From the cell containing the given text, extract its center point as [x, y] coordinate. 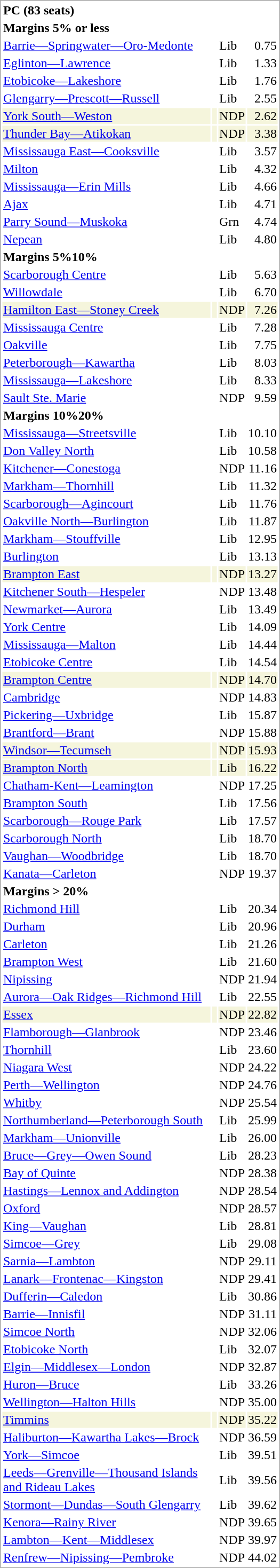
4.71 [262, 204]
1.76 [262, 81]
Windsor—Tecumseh [106, 750]
Brampton West [106, 962]
Mississauga—Malton [106, 644]
Willowdale [106, 292]
York—Simcoe [106, 1455]
Mississauga—Streetsville [106, 433]
3.38 [262, 134]
Northumberland—Peterborough South [106, 1121]
26.00 [262, 1138]
7.28 [262, 327]
Bay of Quinte [106, 1173]
15.88 [262, 733]
36.59 [262, 1438]
4.80 [262, 240]
11.32 [262, 486]
Mississauga—Erin Mills [106, 186]
Scarborough Centre [106, 275]
39.51 [262, 1455]
19.37 [262, 874]
Hamilton East—Stoney Creek [106, 310]
28.23 [262, 1156]
Oakville [106, 345]
11.87 [262, 522]
Niagara West [106, 1067]
23.46 [262, 1032]
2.62 [262, 116]
Brampton South [106, 803]
Mississauga East—Cooksville [106, 151]
Ajax [106, 204]
14.83 [262, 698]
Kenora—Rainy River [106, 1522]
4.32 [262, 169]
Kanata—Carleton [106, 874]
Barrie—Springwater—Oro-Medonte [106, 45]
Parry Sound—Muskoka [106, 222]
Essex [106, 1015]
10.10 [262, 433]
11.76 [262, 503]
21.60 [262, 962]
20.96 [262, 926]
7.75 [262, 345]
Wellington—Halton Hills [106, 1402]
14.44 [262, 644]
Markham—Thornhill [106, 486]
Lambton—Kent—Middlesex [106, 1540]
39.65 [262, 1522]
Brampton North [106, 768]
Thunder Bay—Atikokan [106, 134]
25.99 [262, 1121]
Simcoe—Grey [106, 1243]
28.54 [262, 1191]
Scarborough—Rouge Park [106, 821]
29.11 [262, 1262]
4.74 [262, 222]
2.55 [262, 99]
Vaughan—Woodbridge [106, 856]
14.70 [262, 680]
24.76 [262, 1085]
25.54 [262, 1102]
Oakville North—Burlington [106, 522]
York Centre [106, 627]
Hastings—Lennox and Addington [106, 1191]
35.00 [262, 1402]
22.82 [262, 1015]
Pickering—Uxbridge [106, 715]
32.06 [262, 1332]
Richmond Hill [106, 909]
Sault Ste. Marie [106, 398]
Nepean [106, 240]
Barrie—Innisfil [106, 1314]
13.27 [262, 574]
8.03 [262, 363]
14.54 [262, 663]
Peterborough—Kawartha [106, 363]
Cambridge [106, 698]
Newmarket—Aurora [106, 609]
Kitchener—Conestoga [106, 468]
Perth—Wellington [106, 1085]
Aurora—Oak Ridges—Richmond Hill [106, 997]
12.95 [262, 539]
32.07 [262, 1349]
PC (83 seats) [106, 10]
16.22 [262, 768]
15.93 [262, 750]
Scarborough North [106, 839]
Nipissing [106, 980]
7.26 [262, 310]
King—Vaughan [106, 1226]
1.33 [262, 64]
23.60 [262, 1050]
10.58 [262, 451]
Durham [106, 926]
Scarborough—Agincourt [106, 503]
28.57 [262, 1208]
22.55 [262, 997]
Lanark—Frontenac—Kingston [106, 1279]
Milton [106, 169]
Whitby [106, 1102]
29.41 [262, 1279]
21.26 [262, 944]
Kitchener South—Hespeler [106, 592]
13.13 [262, 557]
17.25 [262, 785]
17.57 [262, 821]
28.38 [262, 1173]
4.66 [262, 186]
Simcoe North [106, 1332]
Margins > 20% [106, 891]
Markham—Stouffville [106, 539]
13.49 [262, 609]
31.11 [262, 1314]
Etobicoke North [106, 1349]
Mississauga Centre [106, 327]
Carleton [106, 944]
Sarnia—Lambton [106, 1262]
Stormont—Dundas—South Glengarry [106, 1505]
15.87 [262, 715]
13.48 [262, 592]
Dufferin—Caledon [106, 1297]
32.87 [262, 1367]
Etobicoke—Lakeshore [106, 81]
0.75 [262, 45]
York South—Weston [106, 116]
21.94 [262, 980]
28.81 [262, 1226]
Haliburton—Kawartha Lakes—Brock [106, 1438]
Brampton Centre [106, 680]
Thornhill [106, 1050]
14.09 [262, 627]
3.57 [262, 151]
24.22 [262, 1067]
Chatham-Kent—Leamington [106, 785]
17.56 [262, 803]
Don Valley North [106, 451]
Margins 5% or less [106, 28]
Leeds—Grenville—Thousand Islands and Rideau Lakes [106, 1480]
Brampton East [106, 574]
30.86 [262, 1297]
Timmins [106, 1420]
Flamborough—Glanbrook [106, 1032]
29.08 [262, 1243]
Glengarry—Prescott—Russell [106, 99]
35.22 [262, 1420]
44.02 [262, 1557]
Margins 10%20% [106, 416]
Eglinton—Lawrence [106, 64]
Grn [231, 222]
Renfrew—Nipissing—Pembroke [106, 1557]
9.59 [262, 398]
Markham—Unionville [106, 1138]
Elgin—Middlesex—London [106, 1367]
Oxford [106, 1208]
6.70 [262, 292]
5.63 [262, 275]
Huron—Bruce [106, 1384]
Etobicoke Centre [106, 663]
Margins 5%10% [106, 257]
Burlington [106, 557]
Bruce—Grey—Owen Sound [106, 1156]
Brantford—Brant [106, 733]
33.26 [262, 1384]
Mississauga—Lakeshore [106, 381]
20.34 [262, 909]
11.16 [262, 468]
39.56 [262, 1480]
39.97 [262, 1540]
39.62 [262, 1505]
8.33 [262, 381]
